Determine the (X, Y) coordinate at the center of the cell enclosing the given text.  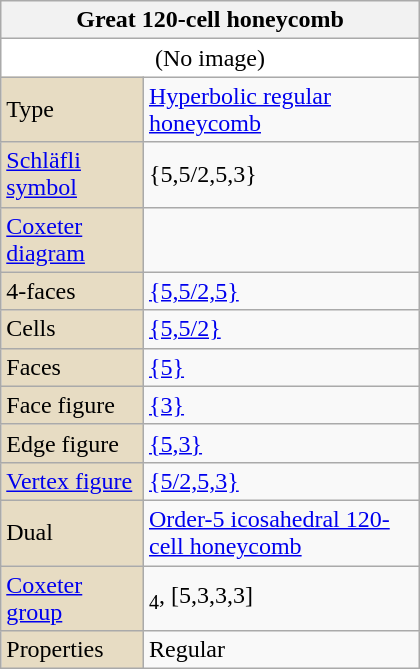
Edge figure (72, 443)
Schläfli symbol (72, 174)
{5} (281, 367)
Type (72, 110)
{5,3} (281, 443)
Coxeter diagram (72, 240)
Vertex figure (72, 481)
Dual (72, 532)
{3} (281, 405)
Order-5 icosahedral 120-cell honeycomb (281, 532)
Hyperbolic regular honeycomb (281, 110)
Cells (72, 329)
Faces (72, 367)
Face figure (72, 405)
{5,5/2,5} (281, 291)
{5,5/2} (281, 329)
Properties (72, 650)
4-faces (72, 291)
4, [5,3,3,3] (281, 598)
{5,5/2,5,3} (281, 174)
(No image) (210, 58)
Great 120-cell honeycomb (210, 20)
Coxeter group (72, 598)
{5/2,5,3} (281, 481)
Regular (281, 650)
